Return [x, y] of the center of cell containing provided text 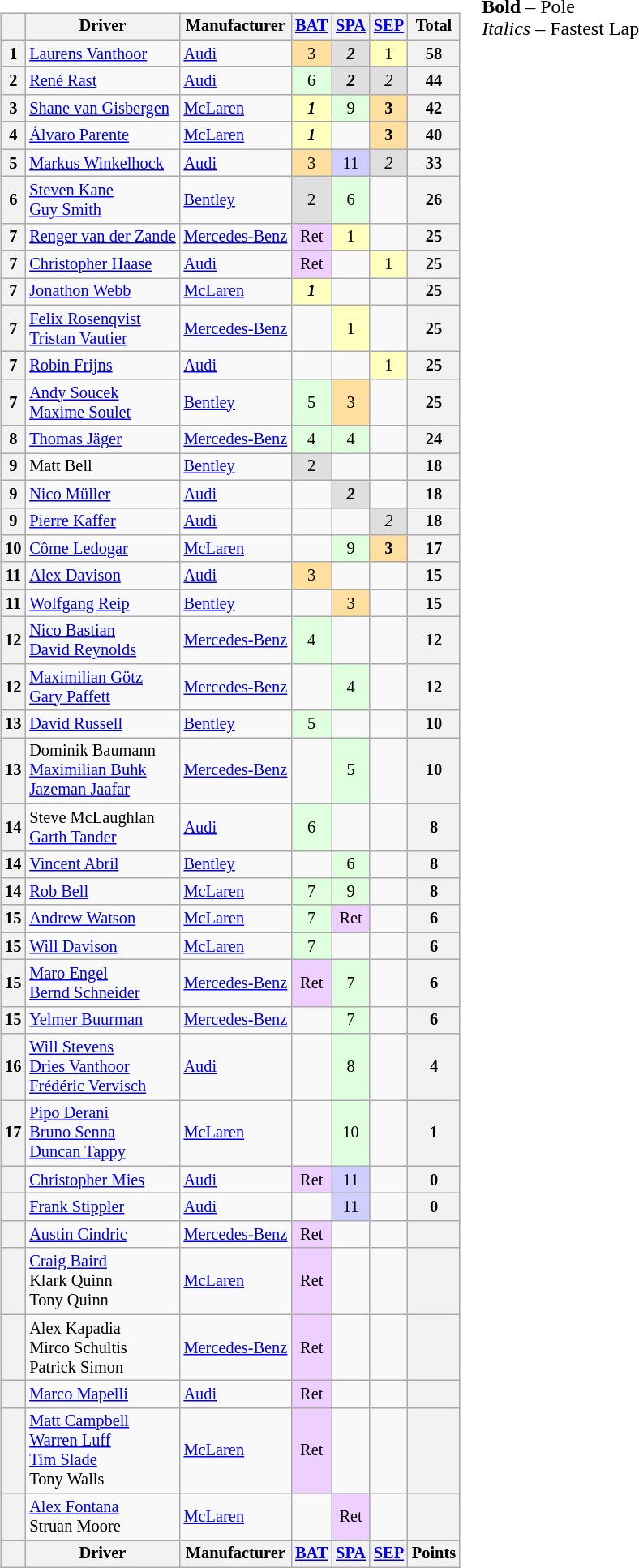
Maro Engel Bernd Schneider [102, 983]
Nico Müller [102, 494]
Yelmer Buurman [102, 1020]
Craig Baird Klark Quinn Tony Quinn [102, 1281]
Robin Frijns [102, 366]
René Rast [102, 81]
Nico Bastian David Reynolds [102, 640]
Markus Winkelhock [102, 163]
Christopher Haase [102, 264]
Andrew Watson [102, 919]
Renger van der Zande [102, 237]
Côme Ledogar [102, 549]
Alex Kapadia Mirco Schultis Patrick Simon [102, 1347]
40 [434, 135]
Total [434, 27]
Vincent Abril [102, 864]
26 [434, 200]
Matt Bell [102, 467]
Shane van Gisbergen [102, 109]
Laurens Vanthoor [102, 54]
Wolfgang Reip [102, 603]
Will Davison [102, 946]
Pipo Derani Bruno Senna Duncan Tappy [102, 1133]
16 [13, 1067]
Alex Fontana Struan Moore [102, 1517]
Jonathon Webb [102, 292]
24 [434, 439]
42 [434, 109]
58 [434, 54]
Thomas Jäger [102, 439]
Alex Davison [102, 576]
44 [434, 81]
Frank Stippler [102, 1207]
Christopher Mies [102, 1180]
Maximilian Götz Gary Paffett [102, 687]
Austin Cindric [102, 1235]
Rob Bell [102, 892]
Álvaro Parente [102, 135]
Will Stevens Dries Vanthoor Frédéric Vervisch [102, 1067]
Dominik Baumann Maximilian Buhk Jazeman Jaafar [102, 771]
Points [434, 1554]
Andy Soucek Maxime Soulet [102, 403]
Steve McLaughlan Garth Tander [102, 827]
Matt Campbell Warren Luff Tim Slade Tony Walls [102, 1450]
Felix Rosenqvist Tristan Vautier [102, 328]
David Russell [102, 724]
33 [434, 163]
Steven Kane Guy Smith [102, 200]
Pierre Kaffer [102, 521]
Marco Mapelli [102, 1394]
